Determine the [x, y] coordinate at the center of the cell enclosing the given text.  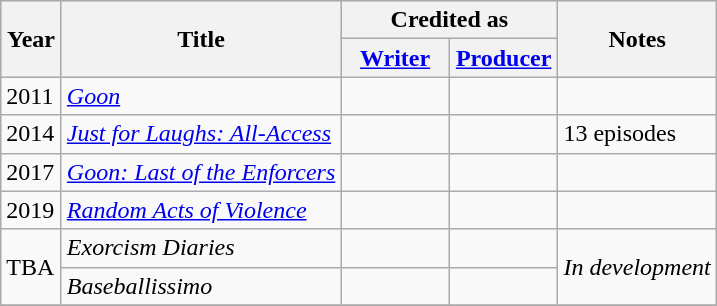
Goon: Last of the Enforcers [200, 172]
Credited as [450, 20]
Goon [200, 96]
Notes [637, 39]
Writer [396, 58]
In development [637, 267]
Title [200, 39]
Year [32, 39]
TBA [32, 267]
2014 [32, 134]
Exorcism Diaries [200, 248]
2019 [32, 210]
Baseballissimo [200, 286]
13 episodes [637, 134]
2011 [32, 96]
2017 [32, 172]
Just for Laughs: All-Access [200, 134]
Random Acts of Violence [200, 210]
Producer [504, 58]
